Find where the given text appears and provide that cell's center as (x, y) coordinate. 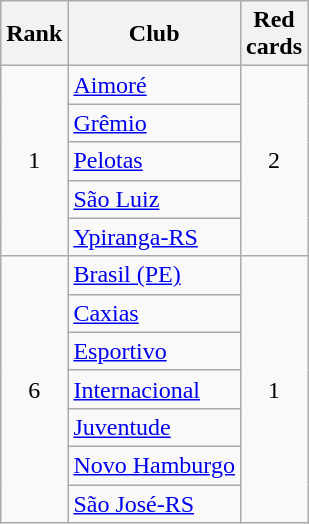
Juventude (154, 427)
Grêmio (154, 123)
Novo Hamburgo (154, 465)
Rank (34, 34)
São José-RS (154, 503)
Brasil (PE) (154, 275)
Ypiranga-RS (154, 237)
6 (34, 389)
2 (274, 161)
Internacional (154, 389)
Pelotas (154, 161)
São Luiz (154, 199)
Esportivo (154, 351)
Redcards (274, 34)
Aimoré (154, 85)
Club (154, 34)
Caxias (154, 313)
